Capture the cell that displays the provided text and extract its (x, y) central coordinate. 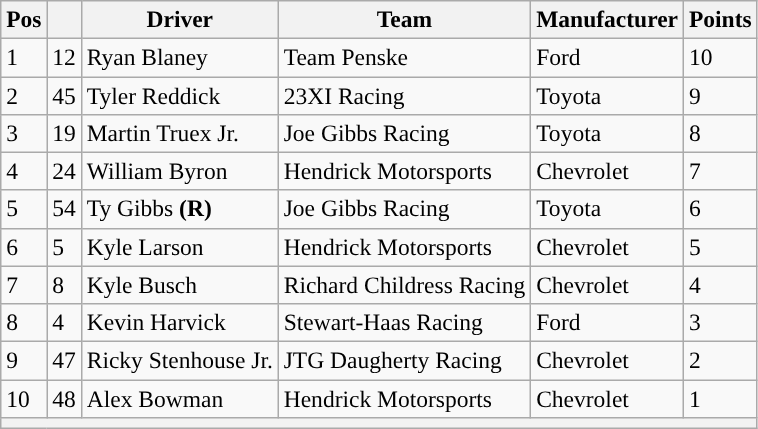
Pos (24, 19)
48 (64, 398)
Kyle Larson (180, 247)
Alex Bowman (180, 398)
JTG Daugherty Racing (404, 360)
Points (720, 19)
Martin Truex Jr. (180, 133)
Stewart-Haas Racing (404, 322)
Manufacturer (608, 19)
19 (64, 133)
23XI Racing (404, 95)
Ty Gibbs (R) (180, 209)
Richard Childress Racing (404, 285)
24 (64, 171)
12 (64, 57)
Driver (180, 19)
Tyler Reddick (180, 95)
54 (64, 209)
Ricky Stenhouse Jr. (180, 360)
Ryan Blaney (180, 57)
47 (64, 360)
Team Penske (404, 57)
William Byron (180, 171)
45 (64, 95)
Kyle Busch (180, 285)
Kevin Harvick (180, 322)
Team (404, 19)
